Scan for the cell matching the given text and deliver its (X, Y) coordinate at center. 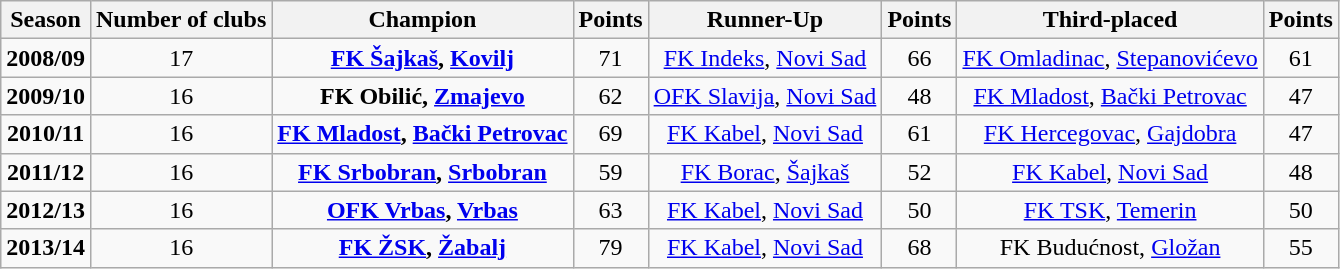
FK Srbobran, Srbobran (422, 172)
FK Šajkaš, Kovilj (422, 58)
Third-placed (1110, 20)
FK Omladinac, Stepanovićevo (1110, 58)
71 (610, 58)
FK Indeks, Novi Sad (765, 58)
52 (920, 172)
Champion (422, 20)
2011/12 (46, 172)
2009/10 (46, 96)
62 (610, 96)
17 (180, 58)
2012/13 (46, 210)
68 (920, 248)
Runner-Up (765, 20)
55 (1300, 248)
FK Borac, Šajkaš (765, 172)
FK TSK, Temerin (1110, 210)
OFK Slavija, Novi Sad (765, 96)
Number of clubs (180, 20)
FK Hercegovac, Gajdobra (1110, 134)
2008/09 (46, 58)
69 (610, 134)
2010/11 (46, 134)
FK ŽSK, Žabalj (422, 248)
63 (610, 210)
2013/14 (46, 248)
79 (610, 248)
Season (46, 20)
66 (920, 58)
59 (610, 172)
FK Obilić, Zmajevo (422, 96)
OFK Vrbas, Vrbas (422, 210)
FK Budućnost, Gložan (1110, 248)
